From the cell containing the given text, extract its center point as (X, Y) coordinate. 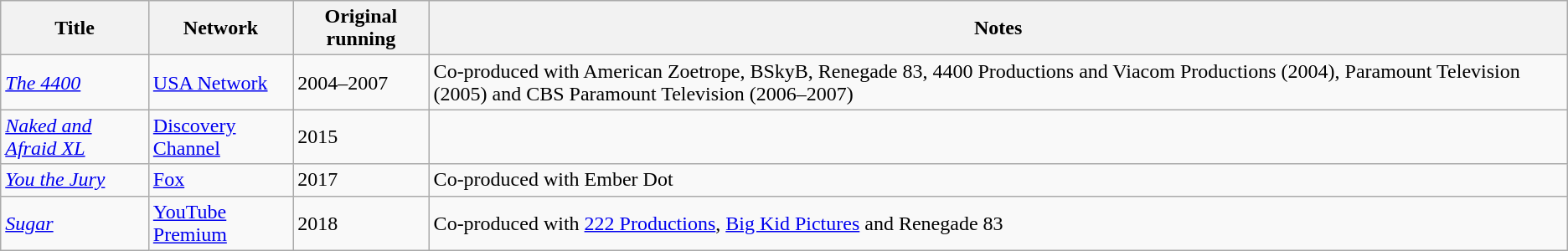
Original running (361, 28)
The 4400 (75, 82)
USA Network (220, 82)
2017 (361, 180)
Notes (998, 28)
Title (75, 28)
YouTube Premium (220, 223)
Naked and Afraid XL (75, 137)
2004–2007 (361, 82)
Fox (220, 180)
Co-produced with 222 Productions, Big Kid Pictures and Renegade 83 (998, 223)
Co-produced with Ember Dot (998, 180)
Discovery Channel (220, 137)
Sugar (75, 223)
You the Jury (75, 180)
Network (220, 28)
2018 (361, 223)
2015 (361, 137)
